Provide the [X, Y] coordinate of the cell's center where the given text is located.  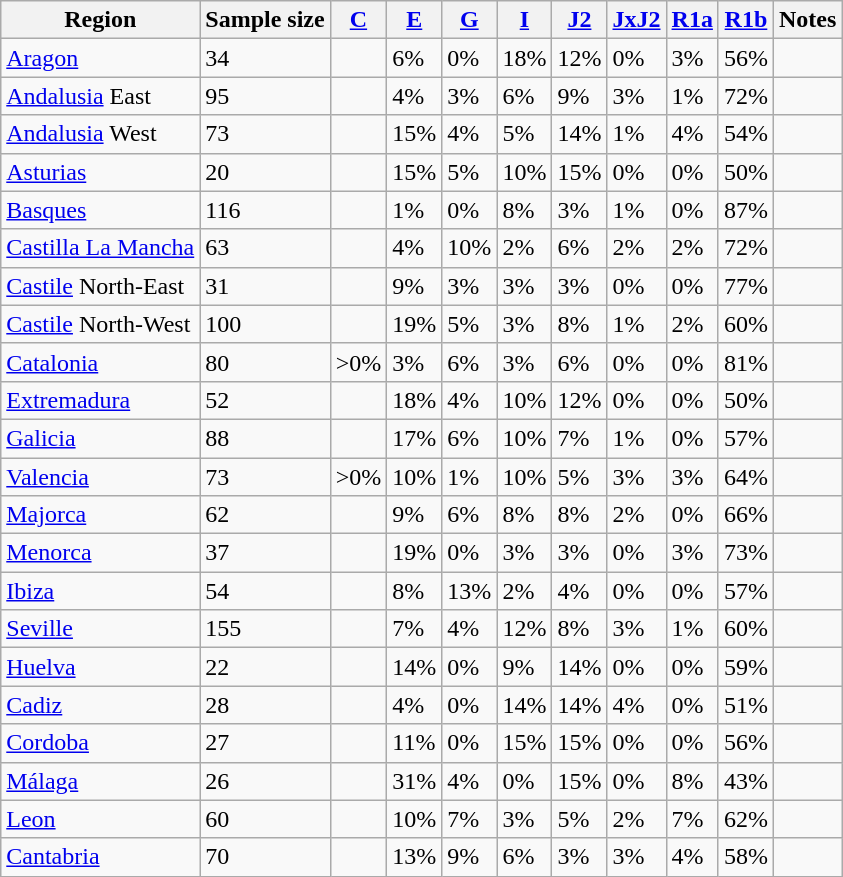
R1b [746, 20]
Andalusia West [100, 134]
Málaga [100, 781]
70 [265, 857]
Catalonia [100, 362]
Cantabria [100, 857]
E [414, 20]
11% [414, 743]
Castilla La Mancha [100, 248]
155 [265, 629]
R1a [692, 20]
Castile North-West [100, 324]
Leon [100, 819]
Valencia [100, 477]
87% [746, 210]
100 [265, 324]
64% [746, 477]
17% [414, 438]
Huelva [100, 667]
Aragon [100, 58]
60 [265, 819]
Andalusia East [100, 96]
73% [746, 553]
37 [265, 553]
I [524, 20]
62% [746, 819]
Asturias [100, 172]
G [470, 20]
JxJ2 [636, 20]
Ibiza [100, 591]
54 [265, 591]
Notes [807, 20]
80 [265, 362]
Majorca [100, 515]
28 [265, 705]
Region [100, 20]
22 [265, 667]
26 [265, 781]
95 [265, 96]
59% [746, 667]
C [358, 20]
51% [746, 705]
54% [746, 134]
88 [265, 438]
Castile North-East [100, 286]
Menorca [100, 553]
81% [746, 362]
52 [265, 400]
66% [746, 515]
63 [265, 248]
62 [265, 515]
43% [746, 781]
Basques [100, 210]
Galicia [100, 438]
Seville [100, 629]
58% [746, 857]
Cordoba [100, 743]
Sample size [265, 20]
Extremadura [100, 400]
34 [265, 58]
77% [746, 286]
20 [265, 172]
116 [265, 210]
31 [265, 286]
31% [414, 781]
27 [265, 743]
J2 [580, 20]
Cadiz [100, 705]
